From the cell containing the given text, extract its center point as (X, Y) coordinate. 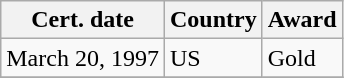
Country (213, 20)
Cert. date (83, 20)
March 20, 1997 (83, 58)
US (213, 58)
Gold (302, 58)
Award (302, 20)
